Return [X, Y] of the center of cell containing provided text 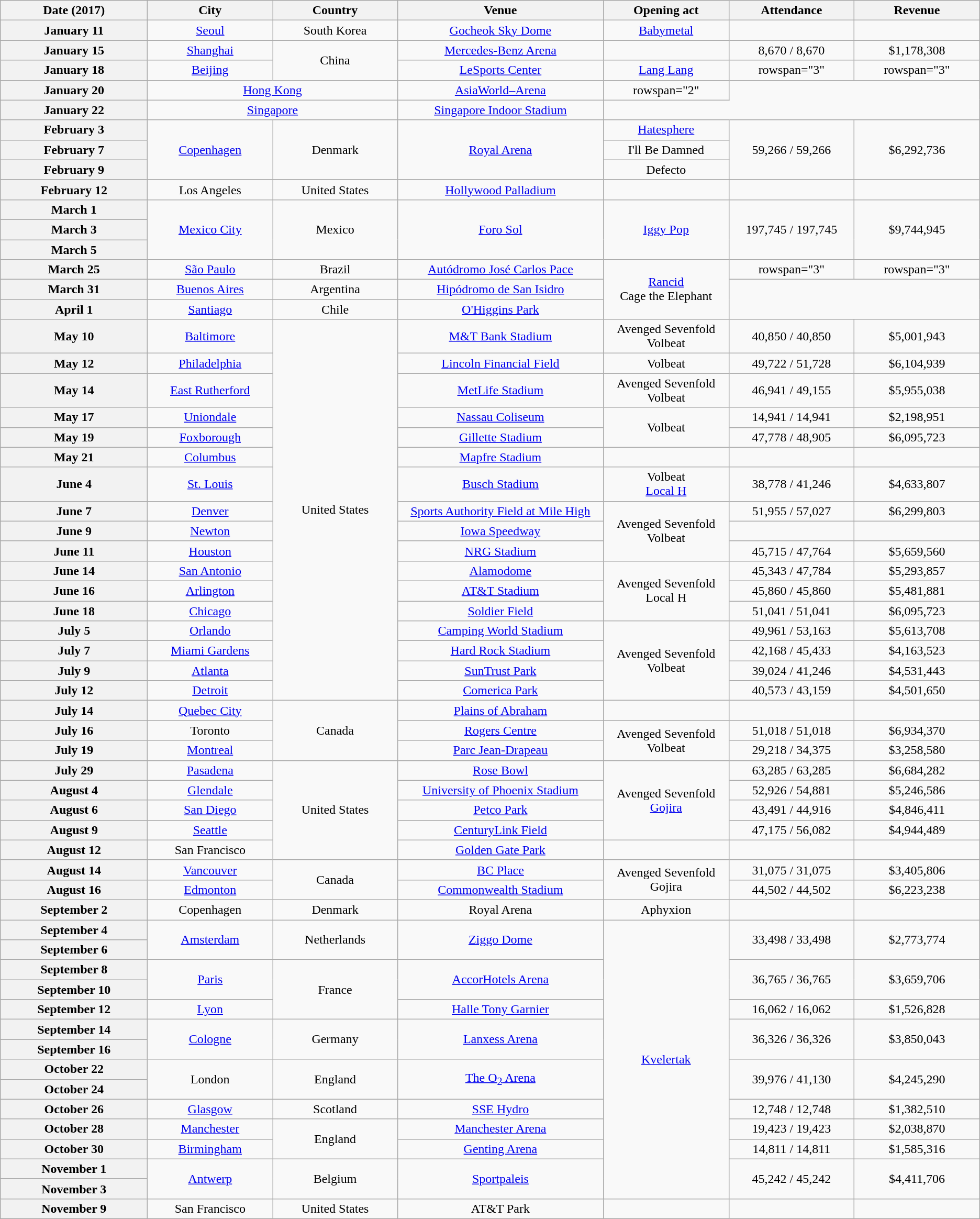
Belgium [335, 1179]
36,765 / 36,765 [792, 980]
Manchester [210, 1129]
Beijing [210, 70]
Birmingham [210, 1149]
$3,850,043 [917, 1039]
Sportpaleis [500, 1179]
$5,246,586 [917, 790]
East Rutherford [210, 391]
$9,744,945 [917, 229]
Iowa Speedway [500, 531]
33,498 / 33,498 [792, 939]
51,041 / 51,041 [792, 611]
Houston [210, 551]
39,024 / 41,246 [792, 671]
Rogers Centre [500, 730]
$6,299,803 [917, 511]
June 7 [74, 511]
51,955 / 57,027 [792, 511]
Chile [335, 309]
Ziggo Dome [500, 939]
Hipódromo de San Isidro [500, 290]
Glasgow [210, 1109]
36,326 / 36,326 [792, 1039]
14,811 / 14,811 [792, 1149]
Rose Bowl [500, 770]
Amsterdam [210, 939]
$3,659,706 [917, 980]
Argentina [335, 290]
September 4 [74, 929]
$6,684,282 [917, 770]
Hatesphere [666, 130]
Hollywood Palladium [500, 190]
12,748 / 12,748 [792, 1109]
September 8 [74, 970]
June 4 [74, 484]
March 5 [74, 250]
51,018 / 51,018 [792, 730]
$2,038,870 [917, 1129]
March 3 [74, 229]
Country [335, 10]
Scotland [335, 1109]
May 19 [74, 437]
San Diego [210, 810]
38,778 / 41,246 [792, 484]
Mapfre Stadium [500, 457]
AT&T Stadium [500, 591]
Revenue [917, 10]
$5,481,881 [917, 591]
Halle Tony Garnier [500, 1010]
Attendance [792, 10]
46,941 / 49,155 [792, 391]
Foxborough [210, 437]
Quebec City [210, 711]
Orlando [210, 631]
July 9 [74, 671]
31,075 / 31,075 [792, 870]
August 14 [74, 870]
Camping World Stadium [500, 631]
November 3 [74, 1189]
The O2 Arena [500, 1079]
I'll Be Damned [666, 150]
Seattle [210, 830]
July 16 [74, 730]
O'Higgins Park [500, 309]
January 18 [74, 70]
$2,773,774 [917, 939]
Hard Rock Stadium [500, 651]
$3,405,806 [917, 870]
January 22 [74, 110]
China [335, 60]
Opening act [666, 10]
Philadelphia [210, 363]
July 12 [74, 691]
June 9 [74, 531]
$4,411,706 [917, 1179]
August 9 [74, 830]
October 28 [74, 1129]
Los Angeles [210, 190]
$1,178,308 [917, 50]
Toronto [210, 730]
SunTrust Park [500, 671]
July 29 [74, 770]
February 7 [74, 150]
Babymetal [666, 30]
Arlington [210, 591]
$4,531,443 [917, 671]
London [210, 1079]
Parc Jean-Drapeau [500, 750]
45,343 / 47,784 [792, 571]
Lyon [210, 1010]
Golden Gate Park [500, 850]
$6,104,939 [917, 363]
$5,955,038 [917, 391]
September 2 [74, 910]
Shanghai [210, 50]
Gocheok Sky Dome [500, 30]
January 11 [74, 30]
Avenged SevenfoldLocal H [666, 591]
February 12 [74, 190]
Vancouver [210, 870]
February 3 [74, 130]
$4,163,523 [917, 651]
March 31 [74, 290]
Edmonton [210, 890]
CenturyLink Field [500, 830]
Montreal [210, 750]
Autódromo José Carlos Pace [500, 270]
Nassau Coliseum [500, 417]
August 12 [74, 850]
Chicago [210, 611]
Venue [500, 10]
March 1 [74, 209]
49,722 / 51,728 [792, 363]
Sports Authority Field at Mile High [500, 511]
May 10 [74, 336]
July 14 [74, 711]
16,062 / 16,062 [792, 1010]
43,491 / 44,916 [792, 810]
14,941 / 14,941 [792, 417]
52,926 / 54,881 [792, 790]
$4,245,290 [917, 1079]
Miami Gardens [210, 651]
Aphyxion [666, 910]
June 16 [74, 591]
Detroit [210, 691]
September 6 [74, 950]
$4,633,807 [917, 484]
Busch Stadium [500, 484]
$2,198,951 [917, 417]
May 21 [74, 457]
8,670 / 8,670 [792, 50]
49,961 / 53,163 [792, 631]
Plains of Abraham [500, 711]
19,423 / 19,423 [792, 1129]
Germany [335, 1039]
45,715 / 47,764 [792, 551]
August 6 [74, 810]
September 14 [74, 1029]
May 12 [74, 363]
BC Place [500, 870]
Santiago [210, 309]
Gillette Stadium [500, 437]
San Antonio [210, 571]
July 19 [74, 750]
Mexico City [210, 229]
Foro Sol [500, 229]
September 10 [74, 990]
VolbeatLocal H [666, 484]
rowspan="2" [666, 90]
June 14 [74, 571]
47,778 / 48,905 [792, 437]
$6,223,238 [917, 890]
June 18 [74, 611]
Atlanta [210, 671]
Defecto [666, 170]
45,242 / 45,242 [792, 1179]
Comerica Park [500, 691]
Kvelertak [666, 1059]
M&T Bank Stadium [500, 336]
RancidCage the Elephant [666, 290]
Manchester Arena [500, 1129]
39,976 / 41,130 [792, 1079]
Mexico [335, 229]
Denver [210, 511]
$5,293,857 [917, 571]
March 25 [74, 270]
Date (2017) [74, 10]
Lincoln Financial Field [500, 363]
$5,613,708 [917, 631]
45,860 / 45,860 [792, 591]
AccorHotels Arena [500, 980]
South Korea [335, 30]
January 20 [74, 90]
October 24 [74, 1089]
$3,258,580 [917, 750]
MetLife Stadium [500, 391]
Newton [210, 531]
AT&T Park [500, 1209]
Cologne [210, 1039]
Netherlands [335, 939]
University of Phoenix Stadium [500, 790]
Commonwealth Stadium [500, 890]
Seoul [210, 30]
40,850 / 40,850 [792, 336]
Lanxess Arena [500, 1039]
Lang Lang [666, 70]
October 30 [74, 1149]
63,285 / 63,285 [792, 770]
Glendale [210, 790]
February 9 [74, 170]
Alamodome [500, 571]
197,745 / 197,745 [792, 229]
September 12 [74, 1010]
29,218 / 34,375 [792, 750]
Petco Park [500, 810]
October 26 [74, 1109]
$1,585,316 [917, 1149]
Columbus [210, 457]
$4,944,489 [917, 830]
59,266 / 59,266 [792, 150]
44,502 / 44,502 [792, 890]
Iggy Pop [666, 229]
May 17 [74, 417]
City [210, 10]
$6,934,370 [917, 730]
Hong Kong [272, 90]
April 1 [74, 309]
Mercedes-Benz Arena [500, 50]
$4,501,650 [917, 691]
SSE Hydro [500, 1109]
September 16 [74, 1049]
France [335, 990]
$5,659,560 [917, 551]
LeSports Center [500, 70]
June 11 [74, 551]
Genting Arena [500, 1149]
$6,292,736 [917, 150]
Antwerp [210, 1179]
January 15 [74, 50]
São Paulo [210, 270]
Uniondale [210, 417]
$5,001,943 [917, 336]
October 22 [74, 1069]
November 1 [74, 1169]
July 7 [74, 651]
$1,382,510 [917, 1109]
November 9 [74, 1209]
Soldier Field [500, 611]
Singapore [272, 110]
$1,526,828 [917, 1010]
Paris [210, 980]
40,573 / 43,159 [792, 691]
$4,846,411 [917, 810]
42,168 / 45,433 [792, 651]
May 14 [74, 391]
August 4 [74, 790]
AsiaWorld–Arena [500, 90]
NRG Stadium [500, 551]
August 16 [74, 890]
St. Louis [210, 484]
Baltimore [210, 336]
Brazil [335, 270]
47,175 / 56,082 [792, 830]
Buenos Aires [210, 290]
July 5 [74, 631]
Singapore Indoor Stadium [500, 110]
Pasadena [210, 770]
